Find where the given text appears and provide that cell's center as (X, Y) coordinate. 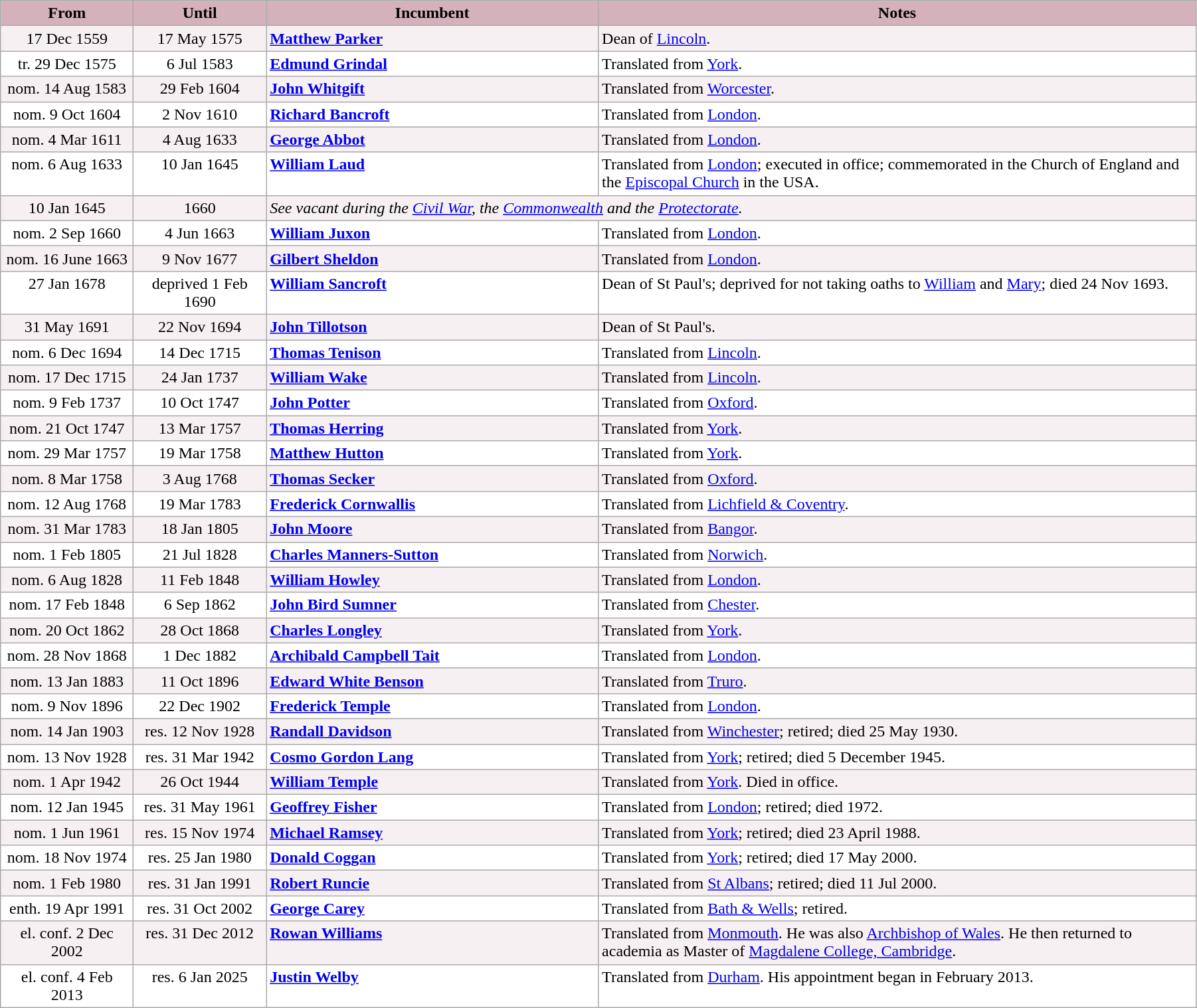
nom. 29 Mar 1757 (67, 454)
Translated from Lichfield & Coventry. (897, 504)
Matthew Hutton (432, 454)
nom. 13 Jan 1883 (67, 681)
Cosmo Gordon Lang (432, 756)
Dean of St Paul's. (897, 327)
nom. 1 Feb 1805 (67, 554)
Robert Runcie (432, 883)
Edward White Benson (432, 681)
William Howley (432, 580)
nom. 21 Oct 1747 (67, 428)
Thomas Secker (432, 479)
Translated from London; retired; died 1972. (897, 807)
Translated from Bangor. (897, 529)
nom. 12 Aug 1768 (67, 504)
From (67, 13)
Justin Welby (432, 985)
nom. 9 Nov 1896 (67, 706)
13 Mar 1757 (200, 428)
Edmund Grindal (432, 64)
10 Oct 1747 (200, 403)
27 Jan 1678 (67, 292)
nom. 13 Nov 1928 (67, 756)
28 Oct 1868 (200, 630)
Translated from Chester. (897, 605)
el. conf. 2 Dec 2002 (67, 943)
deprived 1 Feb 1690 (200, 292)
22 Nov 1694 (200, 327)
Michael Ramsey (432, 833)
res. 31 Oct 2002 (200, 908)
res. 31 Mar 1942 (200, 756)
nom. 20 Oct 1862 (67, 630)
17 Dec 1559 (67, 39)
Geoffrey Fisher (432, 807)
William Juxon (432, 233)
Donald Coggan (432, 858)
Translated from Bath & Wells; retired. (897, 908)
Incumbent (432, 13)
Charles Manners-Sutton (432, 554)
Translated from Worcester. (897, 89)
29 Feb 1604 (200, 89)
John Moore (432, 529)
tr. 29 Dec 1575 (67, 64)
9 Nov 1677 (200, 258)
Thomas Tenison (432, 353)
res. 25 Jan 1980 (200, 858)
William Sancroft (432, 292)
22 Dec 1902 (200, 706)
19 Mar 1758 (200, 454)
Frederick Cornwallis (432, 504)
Randall Davidson (432, 731)
el. conf. 4 Feb 2013 (67, 985)
res. 31 Jan 1991 (200, 883)
24 Jan 1737 (200, 378)
Translated from London; executed in office; commemorated in the Church of England and the Episcopal Church in the USA. (897, 174)
George Carey (432, 908)
Translated from York. Died in office. (897, 782)
res. 31 May 1961 (200, 807)
6 Sep 1862 (200, 605)
4 Aug 1633 (200, 139)
Until (200, 13)
nom. 31 Mar 1783 (67, 529)
nom. 17 Feb 1848 (67, 605)
William Laud (432, 174)
nom. 1 Apr 1942 (67, 782)
Dean of St Paul's; deprived for not taking oaths to William and Mary; died 24 Nov 1693. (897, 292)
nom. 9 Feb 1737 (67, 403)
nom. 6 Aug 1633 (67, 174)
John Bird Sumner (432, 605)
Translated from Winchester; retired; died 25 May 1930. (897, 731)
nom. 18 Nov 1974 (67, 858)
1660 (200, 208)
4 Jun 1663 (200, 233)
11 Oct 1896 (200, 681)
Translated from York; retired; died 17 May 2000. (897, 858)
nom. 2 Sep 1660 (67, 233)
nom. 6 Dec 1694 (67, 353)
nom. 28 Nov 1868 (67, 655)
nom. 17 Dec 1715 (67, 378)
1 Dec 1882 (200, 655)
Charles Longley (432, 630)
res. 15 Nov 1974 (200, 833)
Translated from St Albans; retired; died 11 Jul 2000. (897, 883)
nom. 14 Jan 1903 (67, 731)
res. 12 Nov 1928 (200, 731)
2 Nov 1610 (200, 114)
Richard Bancroft (432, 114)
enth. 19 Apr 1991 (67, 908)
Translated from Monmouth. He was also Archbishop of Wales. He then returned to academia as Master of Magdalene College, Cambridge. (897, 943)
John Whitgift (432, 89)
26 Oct 1944 (200, 782)
nom. 4 Mar 1611 (67, 139)
6 Jul 1583 (200, 64)
nom. 6 Aug 1828 (67, 580)
nom. 8 Mar 1758 (67, 479)
Rowan Williams (432, 943)
res. 6 Jan 2025 (200, 985)
Frederick Temple (432, 706)
31 May 1691 (67, 327)
Matthew Parker (432, 39)
Translated from Durham. His appointment began in February 2013. (897, 985)
See vacant during the Civil War, the Commonwealth and the Protectorate. (731, 208)
Translated from York; retired; died 23 April 1988. (897, 833)
nom. 1 Feb 1980 (67, 883)
George Abbot (432, 139)
Translated from Truro. (897, 681)
19 Mar 1783 (200, 504)
nom. 9 Oct 1604 (67, 114)
nom. 14 Aug 1583 (67, 89)
William Temple (432, 782)
17 May 1575 (200, 39)
nom. 12 Jan 1945 (67, 807)
21 Jul 1828 (200, 554)
William Wake (432, 378)
3 Aug 1768 (200, 479)
John Tillotson (432, 327)
Gilbert Sheldon (432, 258)
Dean of Lincoln. (897, 39)
nom. 16 June 1663 (67, 258)
Notes (897, 13)
11 Feb 1848 (200, 580)
18 Jan 1805 (200, 529)
Translated from York; retired; died 5 December 1945. (897, 756)
res. 31 Dec 2012 (200, 943)
Archibald Campbell Tait (432, 655)
nom. 1 Jun 1961 (67, 833)
14 Dec 1715 (200, 353)
Translated from Norwich. (897, 554)
John Potter (432, 403)
Thomas Herring (432, 428)
